From the cell containing the given text, extract its center point as (x, y) coordinate. 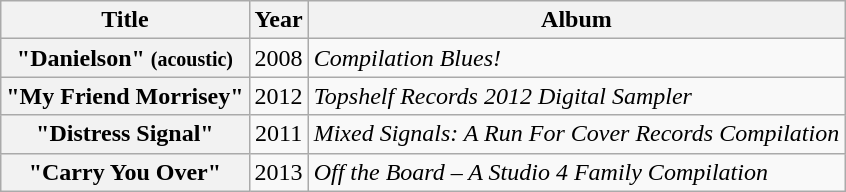
Mixed Signals: A Run For Cover Records Compilation (576, 134)
Album (576, 20)
2008 (278, 58)
Topshelf Records 2012 Digital Sampler (576, 96)
"My Friend Morrisey" (125, 96)
"Distress Signal" (125, 134)
Off the Board – A Studio 4 Family Compilation (576, 172)
Year (278, 20)
"Carry You Over" (125, 172)
Compilation Blues! (576, 58)
2011 (278, 134)
"Danielson" (acoustic) (125, 58)
2012 (278, 96)
2013 (278, 172)
Title (125, 20)
